Output the [X, Y] coordinate of the center of the cell containing the given text.  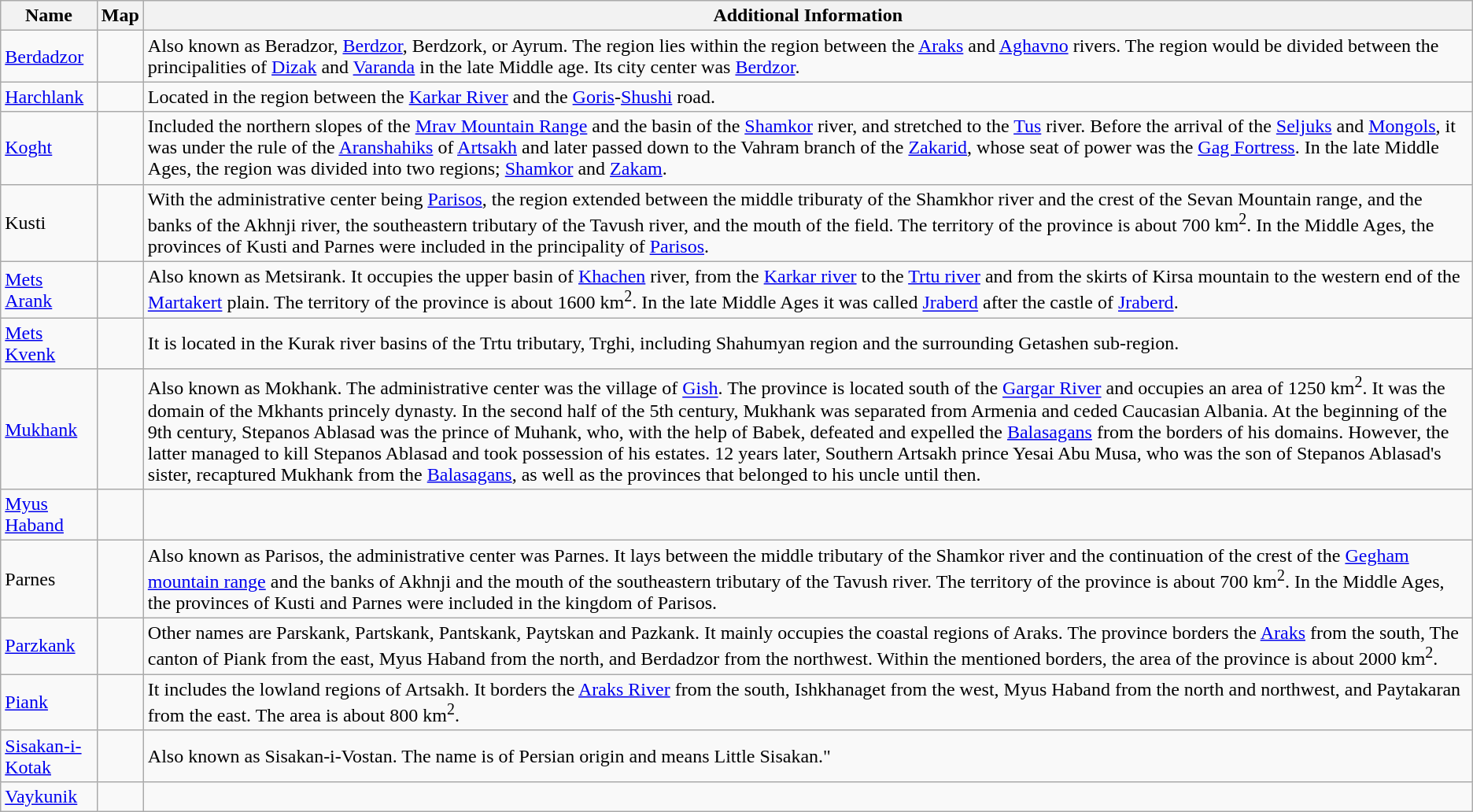
Name [49, 16]
Harchlank [49, 97]
It is located in the Kurak river basins of the Trtu tributary, Trghi, including Shahumyan region and the surrounding Getashen sub-region. [807, 343]
Sisakan-i-Kotak [49, 755]
Kusti [49, 223]
Parzkank [49, 646]
Also known as Sisakan-i-Vostan. The name is of Persian origin and means Little Sisakan." [807, 755]
Piank [49, 703]
Berdadzor [49, 57]
Mukhank [49, 430]
Mets Arank [49, 290]
Mets Kvenk [49, 343]
Map [120, 16]
Myus Haband [49, 515]
Koght [49, 148]
Parnes [49, 579]
Additional Information [807, 16]
Vaykunik [49, 797]
Located in the region between the Karkar River and the Goris-Shushi road. [807, 97]
